Output the (x, y) coordinate of the center of the cell containing the given text.  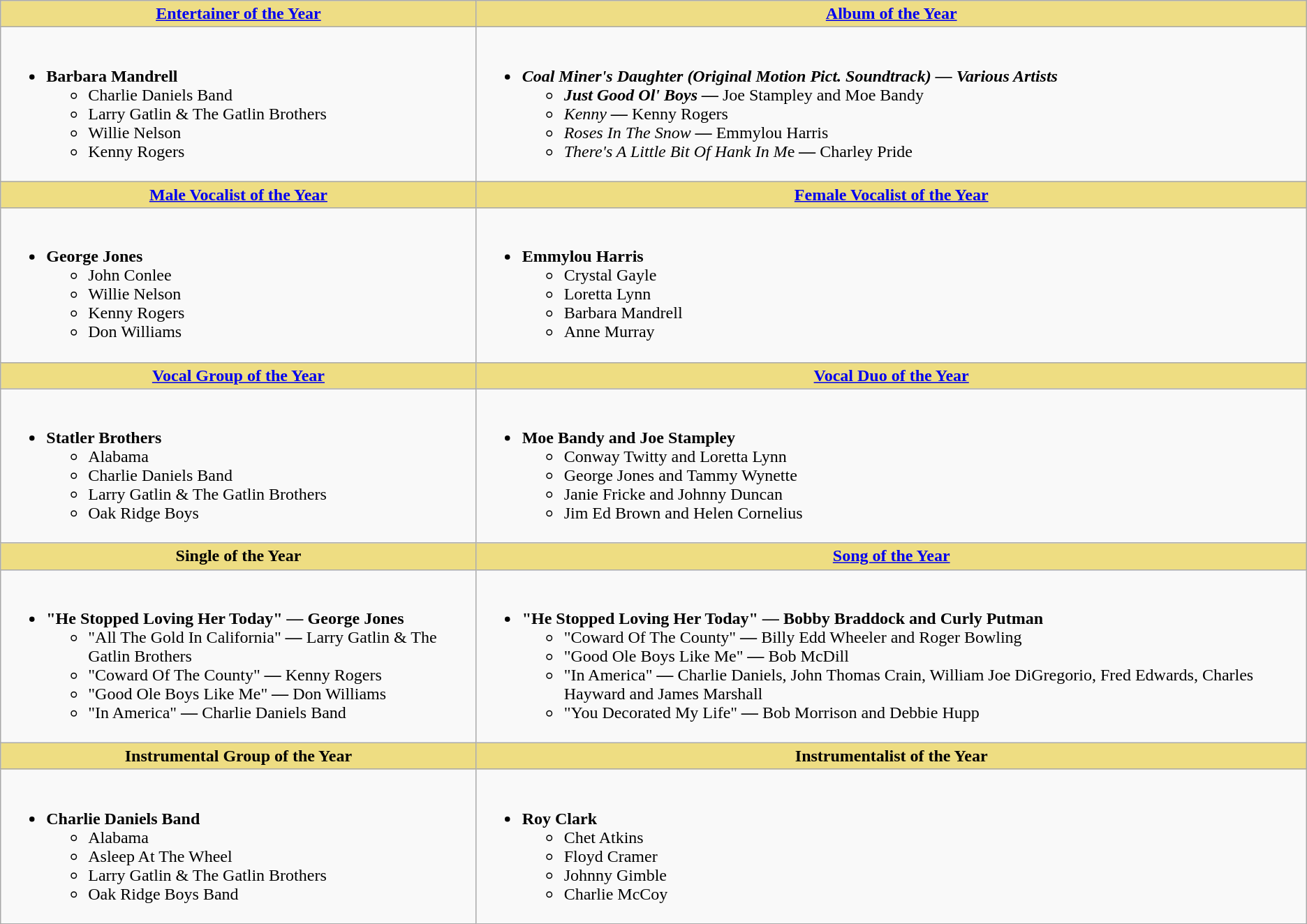
Song of the Year (891, 556)
Entertainer of the Year (239, 14)
Male Vocalist of the Year (239, 195)
Single of the Year (239, 556)
George JonesJohn ConleeWillie NelsonKenny RogersDon Williams (239, 285)
Roy ClarkChet AtkinsFloyd CramerJohnny GimbleCharlie McCoy (891, 846)
Vocal Group of the Year (239, 375)
Instrumentalist of the Year (891, 756)
Vocal Duo of the Year (891, 375)
Barbara MandrellCharlie Daniels BandLarry Gatlin & The Gatlin Brothers Willie NelsonKenny Rogers (239, 105)
Album of the Year (891, 14)
Instrumental Group of the Year (239, 756)
Statler BrothersAlabamaCharlie Daniels BandLarry Gatlin & The Gatlin BrothersOak Ridge Boys (239, 466)
Emmylou HarrisCrystal GayleLoretta LynnBarbara MandrellAnne Murray (891, 285)
Female Vocalist of the Year (891, 195)
Moe Bandy and Joe StampleyConway Twitty and Loretta LynnGeorge Jones and Tammy WynetteJanie Fricke and Johnny DuncanJim Ed Brown and Helen Cornelius (891, 466)
Charlie Daniels BandAlabamaAsleep At The WheelLarry Gatlin & The Gatlin BrothersOak Ridge Boys Band (239, 846)
